Determine the (x, y) coordinate at the center of the cell enclosing the given text.  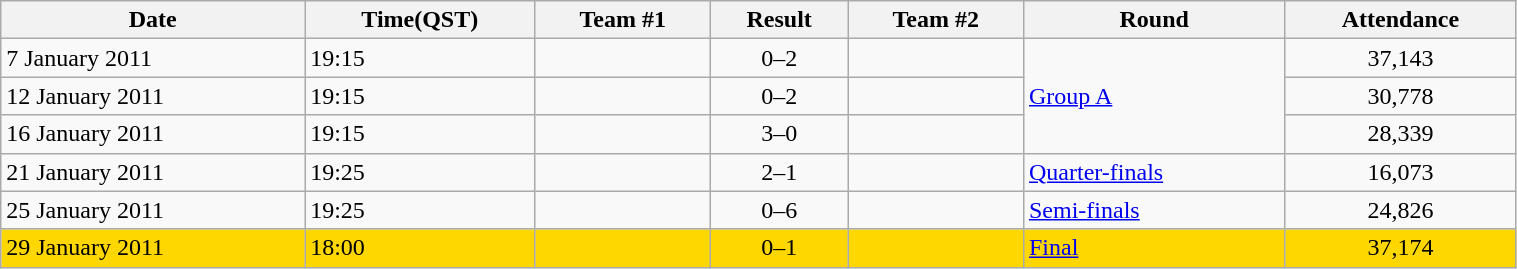
25 January 2011 (153, 210)
37,143 (1400, 58)
28,339 (1400, 134)
16 January 2011 (153, 134)
12 January 2011 (153, 96)
Attendance (1400, 20)
16,073 (1400, 172)
29 January 2011 (153, 248)
21 January 2011 (153, 172)
0–6 (779, 210)
Quarter-finals (1154, 172)
18:00 (420, 248)
0–1 (779, 248)
Date (153, 20)
7 January 2011 (153, 58)
2–1 (779, 172)
24,826 (1400, 210)
30,778 (1400, 96)
3–0 (779, 134)
37,174 (1400, 248)
Final (1154, 248)
Result (779, 20)
Team #1 (623, 20)
Round (1154, 20)
Team #2 (936, 20)
Group A (1154, 96)
Time(QST) (420, 20)
Semi-finals (1154, 210)
